Return (x, y) of the center of cell containing provided text 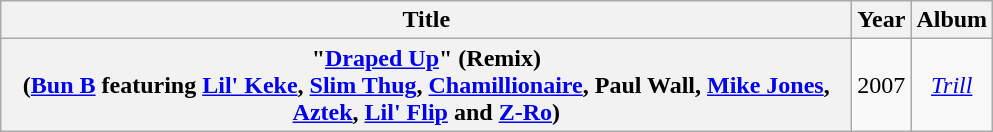
Year (882, 20)
2007 (882, 85)
"Draped Up" (Remix)(Bun B featuring Lil' Keke, Slim Thug, Chamillionaire, Paul Wall, Mike Jones, Aztek, Lil' Flip and Z-Ro) (426, 85)
Album (952, 20)
Trill (952, 85)
Title (426, 20)
